Identify which cell holds the provided text, then report its (x, y) central coordinate. 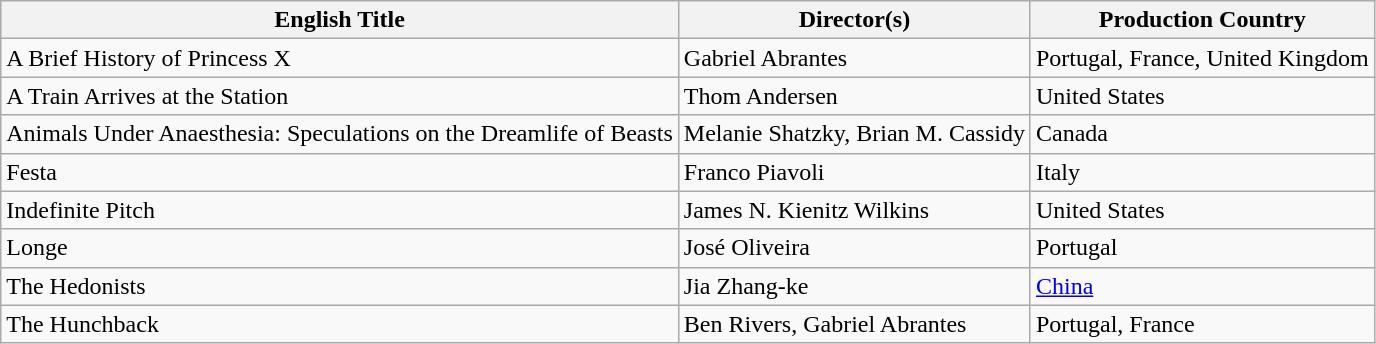
José Oliveira (854, 248)
Director(s) (854, 20)
Ben Rivers, Gabriel Abrantes (854, 324)
English Title (340, 20)
Portugal, France (1202, 324)
Canada (1202, 134)
China (1202, 286)
Production Country (1202, 20)
Festa (340, 172)
Melanie Shatzky, Brian M. Cassidy (854, 134)
A Train Arrives at the Station (340, 96)
Gabriel Abrantes (854, 58)
Animals Under Anaesthesia: Speculations on the Dreamlife of Beasts (340, 134)
A Brief History of Princess X (340, 58)
Italy (1202, 172)
Indefinite Pitch (340, 210)
Portugal, France, United Kingdom (1202, 58)
Portugal (1202, 248)
James N. Kienitz Wilkins (854, 210)
Thom Andersen (854, 96)
Jia Zhang-ke (854, 286)
Longe (340, 248)
The Hunchback (340, 324)
Franco Piavoli (854, 172)
The Hedonists (340, 286)
